Scan for the cell matching the given text and deliver its (X, Y) coordinate at center. 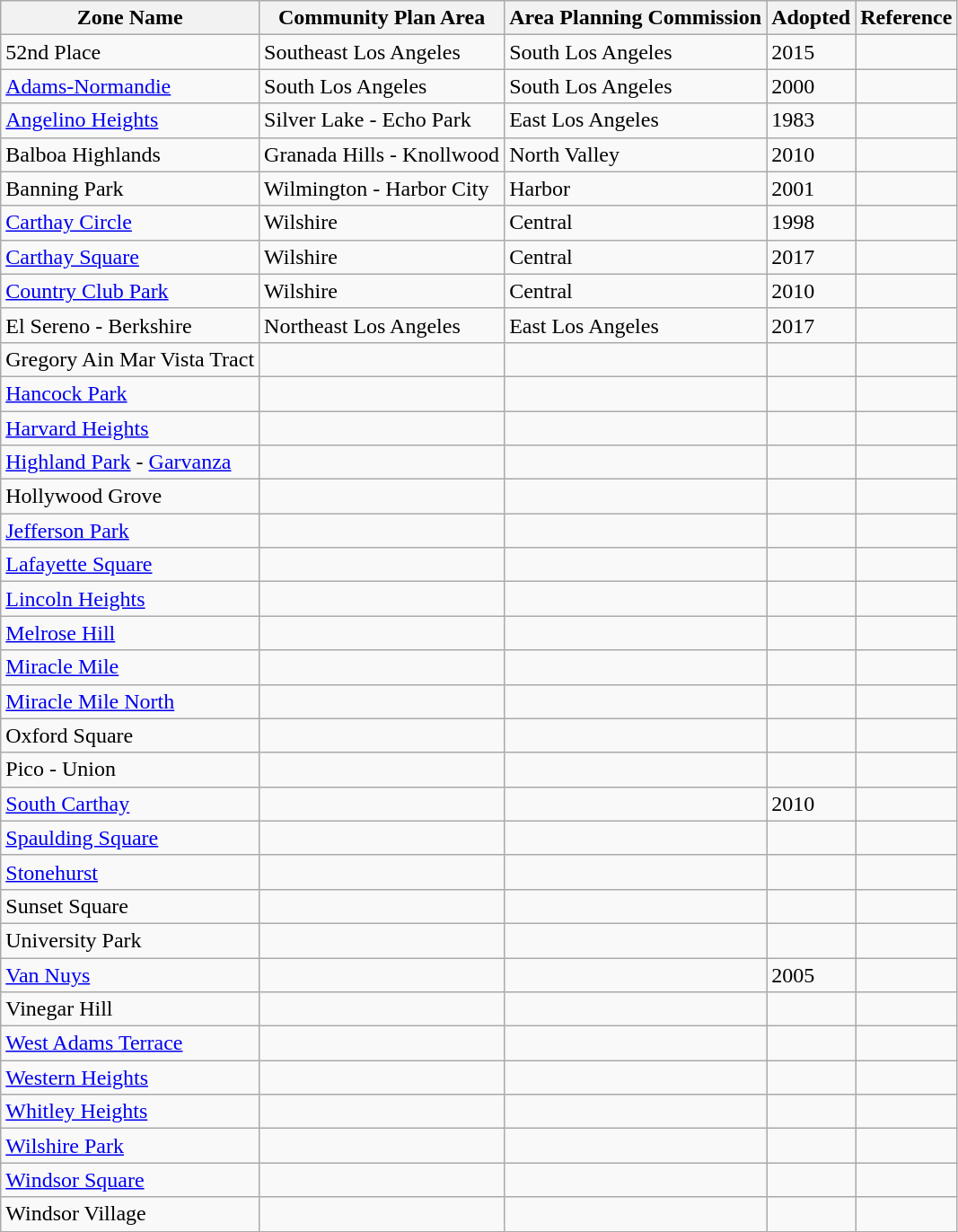
South Carthay (130, 804)
Oxford Square (130, 735)
Reference (907, 18)
2001 (812, 189)
Hollywood Grove (130, 497)
Lincoln Heights (130, 599)
Adams-Normandie (130, 86)
2015 (812, 52)
Silver Lake - Echo Park (382, 120)
Whitley Heights (130, 1112)
Stonehurst (130, 872)
Southeast Los Angeles (382, 52)
Spaulding Square (130, 838)
Highland Park - Garvanza (130, 462)
Miracle Mile (130, 667)
Sunset Square (130, 906)
Carthay Square (130, 257)
Banning Park (130, 189)
Adopted (812, 18)
52nd Place (130, 52)
Area Planning Commission (636, 18)
Granada Hills - Knollwood (382, 154)
North Valley (636, 154)
Windsor Village (130, 1214)
Van Nuys (130, 974)
Gregory Ain Mar Vista Tract (130, 359)
West Adams Terrace (130, 1043)
Melrose Hill (130, 633)
Miracle Mile North (130, 701)
Northeast Los Angeles (382, 325)
Vinegar Hill (130, 1009)
Angelino Heights (130, 120)
Zone Name (130, 18)
Lafayette Square (130, 565)
Balboa Highlands (130, 154)
Country Club Park (130, 291)
Windsor Square (130, 1180)
Pico - Union (130, 770)
Jefferson Park (130, 531)
Western Heights (130, 1078)
Wilmington - Harbor City (382, 189)
1983 (812, 120)
Harbor (636, 189)
2000 (812, 86)
El Sereno - Berkshire (130, 325)
University Park (130, 940)
Harvard Heights (130, 428)
Carthay Circle (130, 223)
1998 (812, 223)
2005 (812, 974)
Wilshire Park (130, 1146)
Hancock Park (130, 393)
Community Plan Area (382, 18)
